Detect which cell encompasses the target text, then output its (x, y) center coordinate. 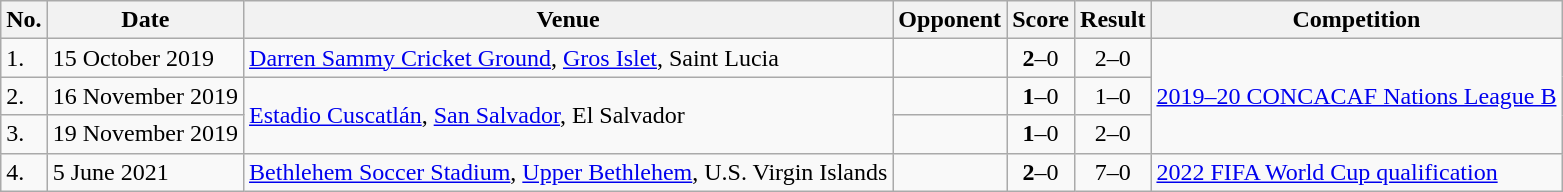
Score (1041, 20)
Darren Sammy Cricket Ground, Gros Islet, Saint Lucia (568, 58)
Competition (1356, 20)
Result (1113, 20)
7–0 (1113, 172)
Opponent (950, 20)
2. (24, 96)
2019–20 CONCACAF Nations League B (1356, 96)
3. (24, 134)
Date (145, 20)
1. (24, 58)
No. (24, 20)
Estadio Cuscatlán, San Salvador, El Salvador (568, 115)
2022 FIFA World Cup qualification (1356, 172)
Venue (568, 20)
5 June 2021 (145, 172)
4. (24, 172)
15 October 2019 (145, 58)
Bethlehem Soccer Stadium, Upper Bethlehem, U.S. Virgin Islands (568, 172)
19 November 2019 (145, 134)
16 November 2019 (145, 96)
